Scan for the cell matching the given text and deliver its [x, y] coordinate at center. 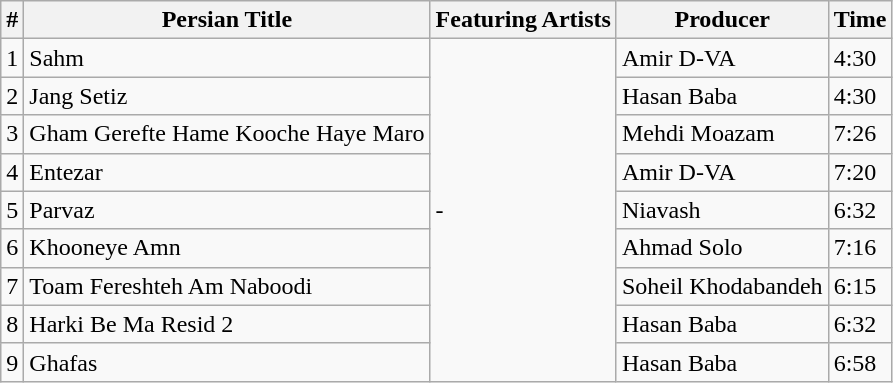
Entezar [227, 172]
Soheil Khodabandeh [722, 286]
7:16 [860, 248]
Parvaz [227, 210]
8 [12, 324]
Mehdi Moazam [722, 134]
Toam Fereshteh Am Naboodi [227, 286]
- [523, 210]
Khooneye Amn [227, 248]
Gham Gerefte Hame Kooche Haye Maro [227, 134]
7 [12, 286]
2 [12, 96]
5 [12, 210]
Harki Be Ma Resid 2 [227, 324]
Ahmad Solo [722, 248]
7:20 [860, 172]
Time [860, 20]
Producer [722, 20]
Persian Title [227, 20]
Jang Setiz [227, 96]
4 [12, 172]
Featuring Artists [523, 20]
Ghafas [227, 362]
6:15 [860, 286]
9 [12, 362]
# [12, 20]
1 [12, 58]
7:26 [860, 134]
6:58 [860, 362]
Niavash [722, 210]
3 [12, 134]
Sahm [227, 58]
6 [12, 248]
